Locate the cell with the specified text and output its (x, y) center coordinate. 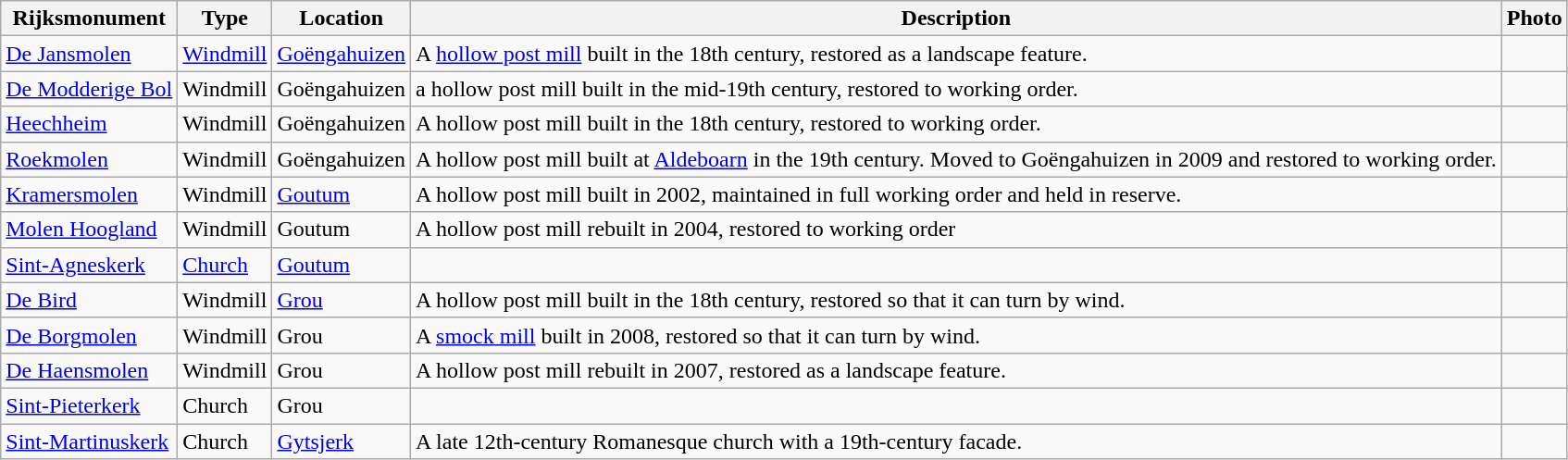
Rijksmonument (89, 19)
Location (342, 19)
De Jansmolen (89, 54)
A hollow post mill built in 2002, maintained in full working order and held in reserve. (957, 194)
A hollow post mill rebuilt in 2004, restored to working order (957, 230)
a hollow post mill built in the mid-19th century, restored to working order. (957, 89)
Sint-Agneskerk (89, 265)
Description (957, 19)
Gytsjerk (342, 441)
A smock mill built in 2008, restored so that it can turn by wind. (957, 335)
A late 12th-century Romanesque church with a 19th-century facade. (957, 441)
De Bird (89, 300)
A hollow post mill built in the 18th century, restored so that it can turn by wind. (957, 300)
Roekmolen (89, 159)
A hollow post mill built in the 18th century, restored to working order. (957, 124)
Molen Hoogland (89, 230)
A hollow post mill built in the 18th century, restored as a landscape feature. (957, 54)
Kramersmolen (89, 194)
A hollow post mill built at Aldeboarn in the 19th century. Moved to Goëngahuizen in 2009 and restored to working order. (957, 159)
Sint-Pieterkerk (89, 405)
A hollow post mill rebuilt in 2007, restored as a landscape feature. (957, 370)
Heechheim (89, 124)
De Modderige Bol (89, 89)
De Borgmolen (89, 335)
Type (225, 19)
Photo (1535, 19)
De Haensmolen (89, 370)
Sint-Martinuskerk (89, 441)
